Scan for the cell matching the given text and deliver its [X, Y] coordinate at center. 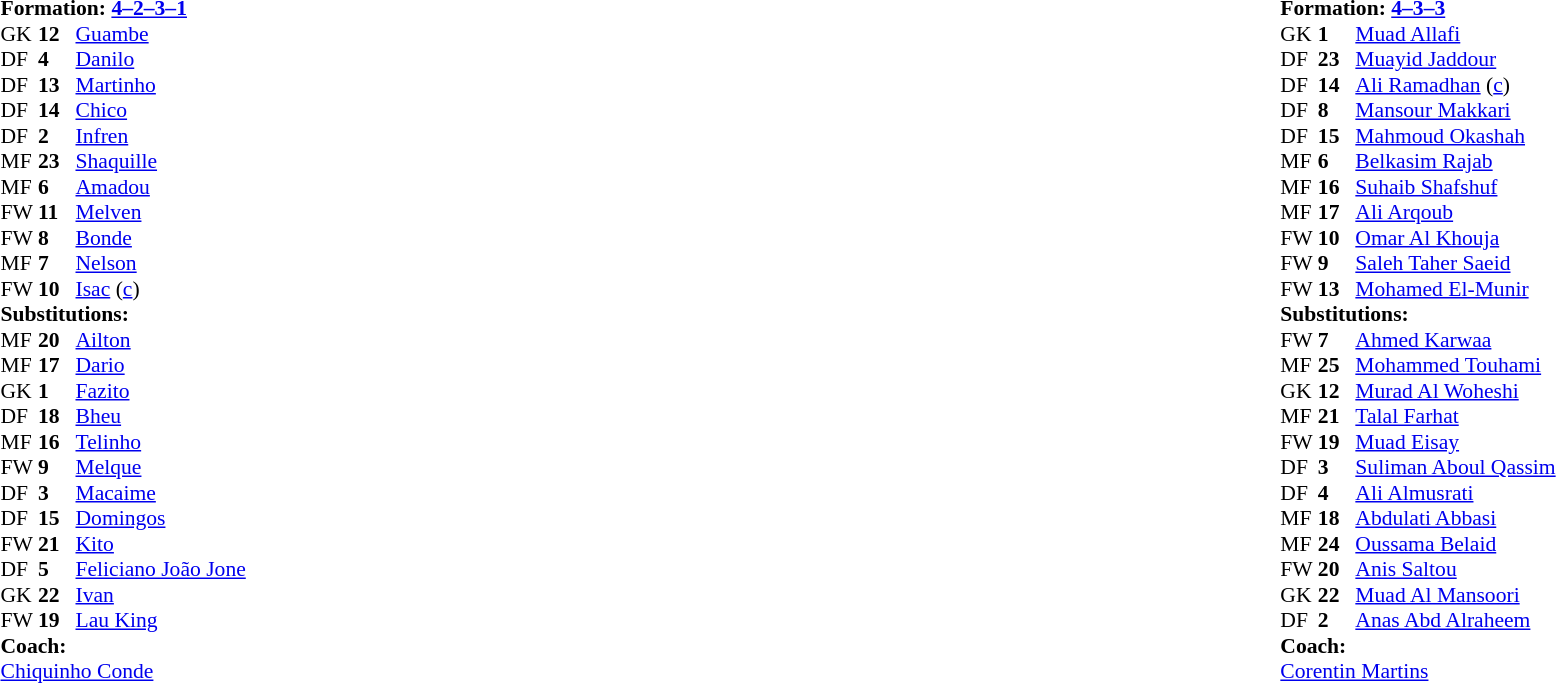
Chico [161, 111]
24 [1337, 544]
Mohamed El-Munir [1455, 289]
Anas Abd Alraheem [1455, 621]
Abdulati Abbasi [1455, 519]
Talal Farhat [1455, 417]
Melven [161, 213]
Mansour Makkari [1455, 111]
Amadou [161, 187]
Kito [161, 544]
Melque [161, 467]
25 [1337, 365]
Telinho [161, 442]
Ali Ramadhan (c) [1455, 85]
Lau King [161, 621]
Muad Eisay [1455, 442]
Danilo [161, 59]
Ailton [161, 340]
Ahmed Karwaa [1455, 340]
5 [57, 569]
Suhaib Shafshuf [1455, 187]
Shaquille [161, 161]
Oussama Belaid [1455, 544]
Ali Almusrati [1455, 493]
Guambe [161, 34]
Bonde [161, 238]
Belkasim Rajab [1455, 161]
11 [57, 213]
Fazito [161, 391]
Mahmoud Okashah [1455, 136]
Ivan [161, 595]
Macaime [161, 493]
Suliman Aboul Qassim [1455, 467]
Dario [161, 365]
Muad Allafi [1455, 34]
Anis Saltou [1455, 569]
Omar Al Khouja [1455, 238]
Infren [161, 136]
Murad Al Woheshi [1455, 391]
Saleh Taher Saeid [1455, 263]
Isac (c) [161, 289]
Muayid Jaddour [1455, 59]
Ali Arqoub [1455, 213]
Nelson [161, 263]
Feliciano João Jone [161, 569]
Bheu [161, 417]
Martinho [161, 85]
Mohammed Touhami [1455, 365]
Muad Al Mansoori [1455, 595]
Domingos [161, 519]
